For the text-containing cell, return its midpoint in [x, y] coordinate format. 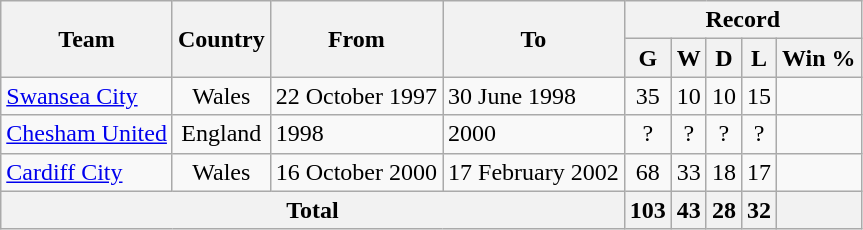
From [356, 39]
17 February 2002 [534, 172]
33 [688, 172]
18 [724, 172]
28 [724, 210]
England [221, 134]
16 October 2000 [356, 172]
17 [758, 172]
15 [758, 96]
Total [313, 210]
G [648, 58]
32 [758, 210]
35 [648, 96]
2000 [534, 134]
30 June 1998 [534, 96]
103 [648, 210]
22 October 1997 [356, 96]
D [724, 58]
68 [648, 172]
Win % [820, 58]
Chesham United [87, 134]
Swansea City [87, 96]
Record [742, 20]
L [758, 58]
43 [688, 210]
Country [221, 39]
Cardiff City [87, 172]
Team [87, 39]
To [534, 39]
W [688, 58]
1998 [356, 134]
